Output the (X, Y) coordinate of the center of the cell containing the given text.  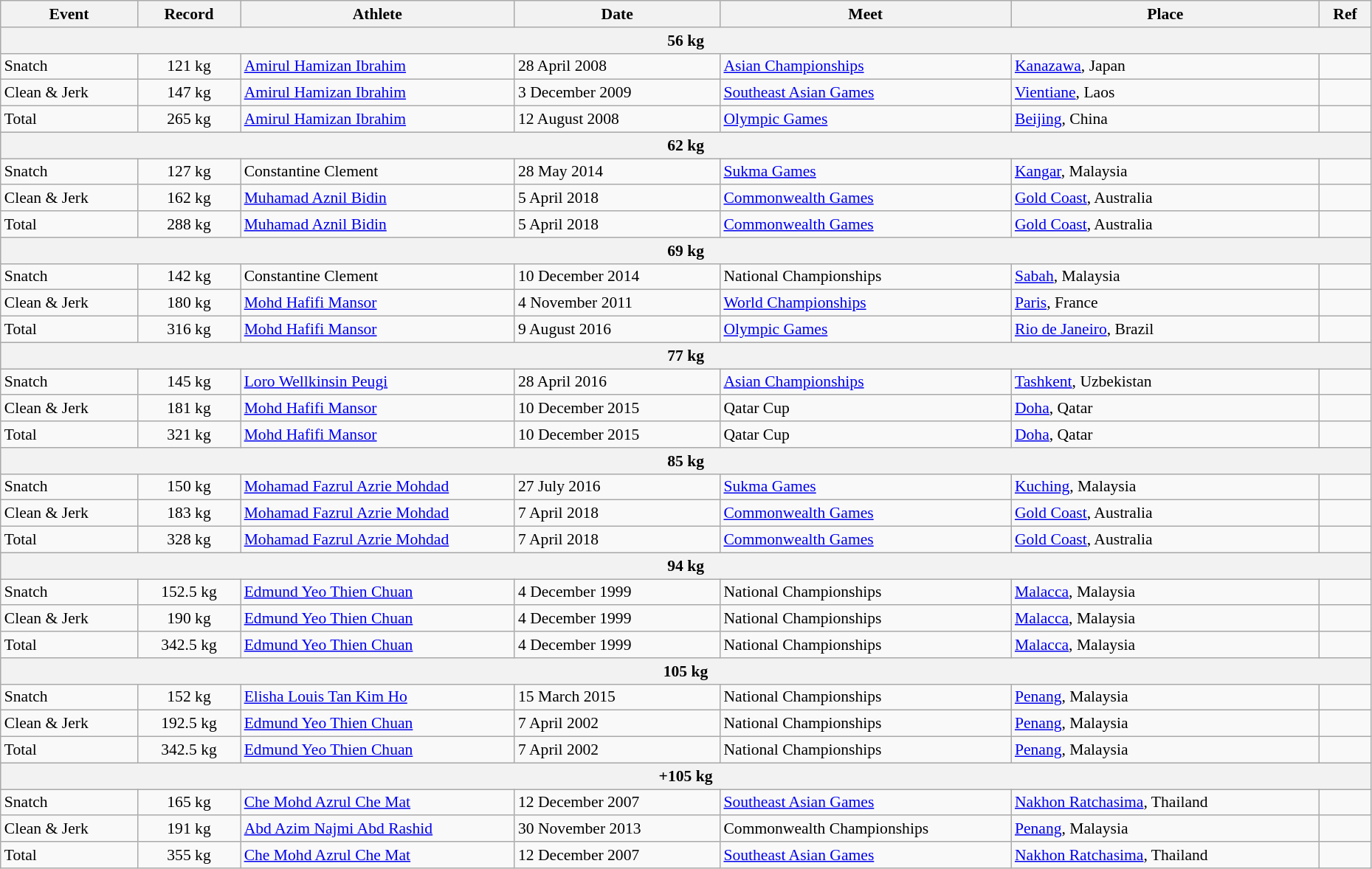
Kuching, Malaysia (1165, 487)
Loro Wellkinsin Peugi (378, 382)
World Championships (865, 303)
85 kg (686, 461)
150 kg (189, 487)
127 kg (189, 172)
Beijing, China (1165, 120)
180 kg (189, 303)
Kanazawa, Japan (1165, 66)
Ref (1345, 14)
+105 kg (686, 776)
162 kg (189, 198)
9 August 2016 (617, 330)
316 kg (189, 330)
142 kg (189, 277)
121 kg (189, 66)
192.5 kg (189, 724)
152.5 kg (189, 592)
Sabah, Malaysia (1165, 277)
4 November 2011 (617, 303)
Place (1165, 14)
355 kg (189, 855)
105 kg (686, 671)
Vientiane, Laos (1165, 93)
Date (617, 14)
Rio de Janeiro, Brazil (1165, 330)
3 December 2009 (617, 93)
Tashkent, Uzbekistan (1165, 382)
27 July 2016 (617, 487)
Athlete (378, 14)
10 December 2014 (617, 277)
265 kg (189, 120)
30 November 2013 (617, 829)
Commonwealth Championships (865, 829)
328 kg (189, 540)
69 kg (686, 251)
183 kg (189, 513)
191 kg (189, 829)
Record (189, 14)
145 kg (189, 382)
28 May 2014 (617, 172)
28 April 2016 (617, 382)
28 April 2008 (617, 66)
Kangar, Malaysia (1165, 172)
62 kg (686, 145)
Abd Azim Najmi Abd Rashid (378, 829)
Paris, France (1165, 303)
288 kg (189, 224)
12 August 2008 (617, 120)
152 kg (189, 697)
Event (69, 14)
190 kg (189, 619)
77 kg (686, 356)
165 kg (189, 803)
Meet (865, 14)
56 kg (686, 41)
94 kg (686, 566)
147 kg (189, 93)
15 March 2015 (617, 697)
181 kg (189, 409)
321 kg (189, 434)
Elisha Louis Tan Kim Ho (378, 697)
